Pinpoint the cell where the given text exists, returning its [x, y] midpoint coordinate. 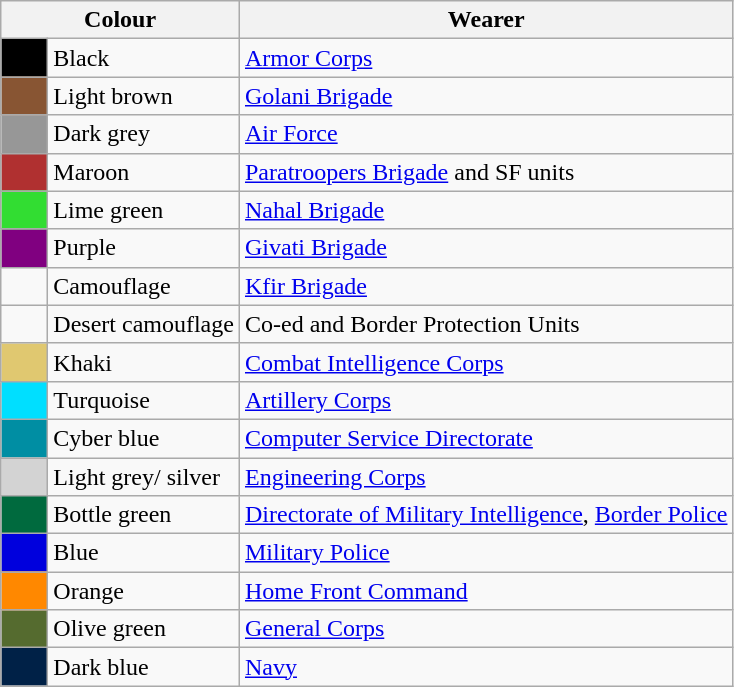
Lime green [144, 210]
Computer Service Directorate [486, 438]
Maroon [144, 172]
Kfir Brigade [486, 286]
Combat Intelligence Corps [486, 362]
Navy [486, 667]
Khaki [144, 362]
Orange [144, 591]
Camouflage [144, 286]
Colour [120, 20]
Black [144, 58]
Blue [144, 553]
Military Police [486, 553]
Artillery Corps [486, 400]
Turquoise [144, 400]
Co-ed and Border Protection Units [486, 324]
Air Force [486, 134]
Dark grey [144, 134]
Bottle green [144, 515]
Directorate of Military Intelligence, Border Police [486, 515]
Light grey/ silver [144, 477]
Home Front Command [486, 591]
Armor Corps [486, 58]
Paratroopers Brigade and SF units [486, 172]
Desert camouflage [144, 324]
Givati Brigade [486, 248]
Cyber blue [144, 438]
Olive green [144, 629]
Golani Brigade [486, 96]
Light brown [144, 96]
Purple [144, 248]
General Corps [486, 629]
Dark blue [144, 667]
Wearer [486, 20]
Engineering Corps [486, 477]
Nahal Brigade [486, 210]
